Detect which cell encompasses the target text, then output its [x, y] center coordinate. 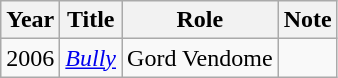
Note [308, 20]
2006 [30, 58]
Bully [91, 58]
Gord Vendome [200, 58]
Title [91, 20]
Year [30, 20]
Role [200, 20]
